Output the [X, Y] coordinate of the center of the cell containing the given text.  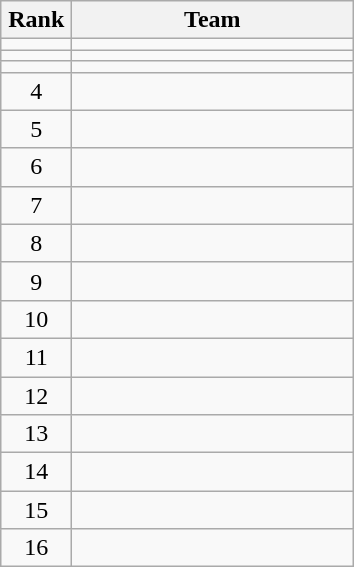
13 [36, 434]
9 [36, 281]
10 [36, 319]
8 [36, 243]
14 [36, 472]
12 [36, 395]
11 [36, 357]
Team [212, 20]
6 [36, 167]
4 [36, 91]
15 [36, 510]
16 [36, 548]
5 [36, 129]
7 [36, 205]
Rank [36, 20]
